Scan for the cell matching the given text and deliver its (X, Y) coordinate at center. 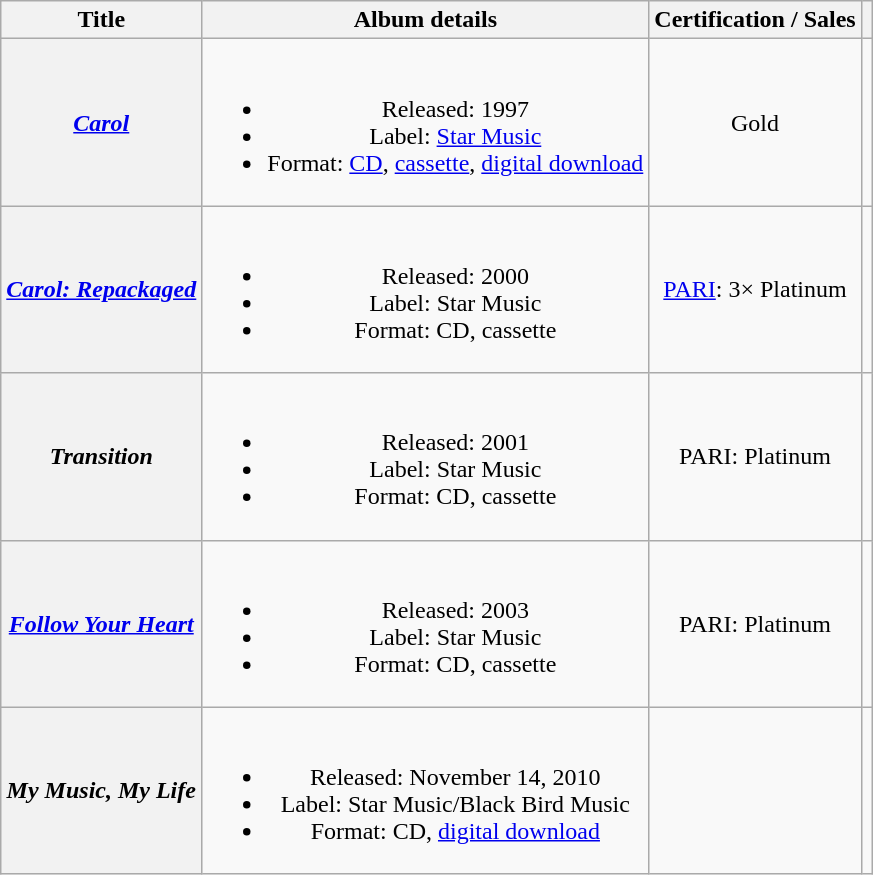
Album details (426, 20)
Released: 2001Label: Star MusicFormat: CD, cassette (426, 456)
Released: 1997Label: Star MusicFormat: CD, cassette, digital download (426, 122)
Carol (102, 122)
Carol: Repackaged (102, 290)
My Music, My Life (102, 790)
Follow Your Heart (102, 624)
Certification / Sales (755, 20)
Released: 2000Label: Star MusicFormat: CD, cassette (426, 290)
Transition (102, 456)
Released: November 14, 2010Label: Star Music/Black Bird MusicFormat: CD, digital download (426, 790)
PARI: 3× Platinum (755, 290)
Released: 2003Label: Star MusicFormat: CD, cassette (426, 624)
Gold (755, 122)
Title (102, 20)
